Capture the cell that displays the provided text and extract its [X, Y] central coordinate. 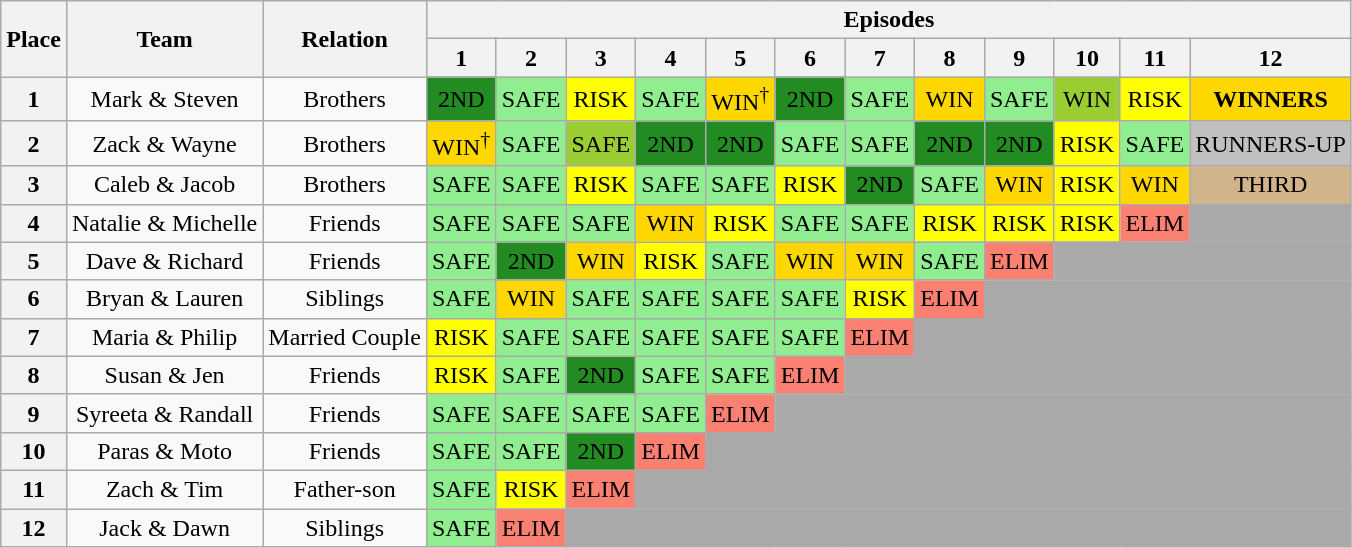
Natalie & Michelle [164, 223]
THIRD [1271, 185]
Zach & Tim [164, 489]
Married Couple [345, 337]
Caleb & Jacob [164, 185]
Paras & Moto [164, 451]
Zack & Wayne [164, 144]
Jack & Dawn [164, 528]
Syreeta & Randall [164, 413]
Mark & Steven [164, 100]
Team [164, 39]
Father-son [345, 489]
WINNERS [1271, 100]
Episodes [888, 20]
Place [34, 39]
RUNNERS-UP [1271, 144]
Dave & Richard [164, 261]
Susan & Jen [164, 375]
Bryan & Lauren [164, 299]
Maria & Philip [164, 337]
Relation [345, 39]
